Scan for the cell matching the given text and deliver its [X, Y] coordinate at center. 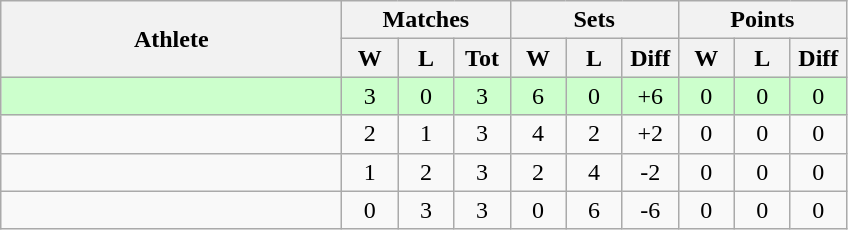
+6 [650, 96]
Sets [594, 20]
Points [762, 20]
Athlete [172, 39]
-2 [650, 172]
Matches [426, 20]
-6 [650, 210]
+2 [650, 134]
Tot [482, 58]
